Locate the cell with the specified text and output its (X, Y) center coordinate. 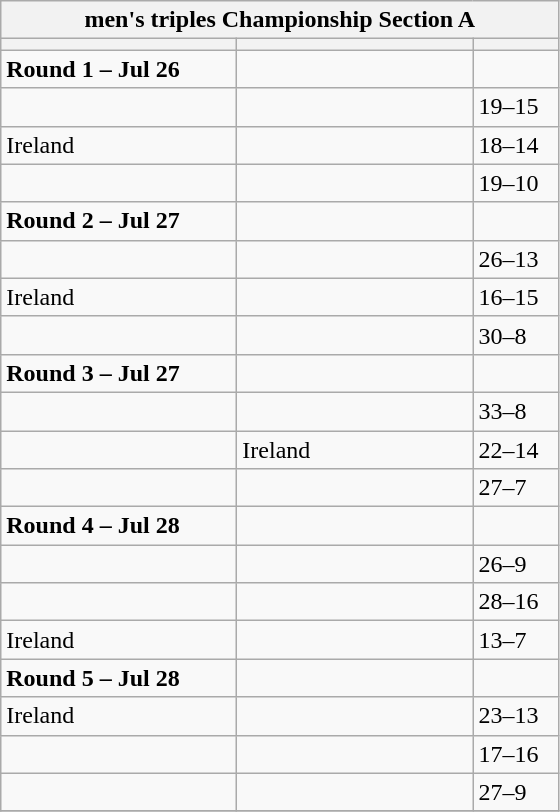
30–8 (516, 335)
Round 4 – Jul 28 (119, 526)
26–9 (516, 564)
Round 1 – Jul 26 (119, 69)
13–7 (516, 640)
33–8 (516, 411)
19–15 (516, 107)
men's triples Championship Section A (280, 20)
Round 3 – Jul 27 (119, 373)
16–15 (516, 297)
19–10 (516, 183)
Round 2 – Jul 27 (119, 221)
27–7 (516, 488)
23–13 (516, 716)
27–9 (516, 792)
17–16 (516, 754)
18–14 (516, 145)
26–13 (516, 259)
28–16 (516, 602)
22–14 (516, 449)
Round 5 – Jul 28 (119, 678)
